Search for the cell housing the specified text and yield its [X, Y] center coordinate. 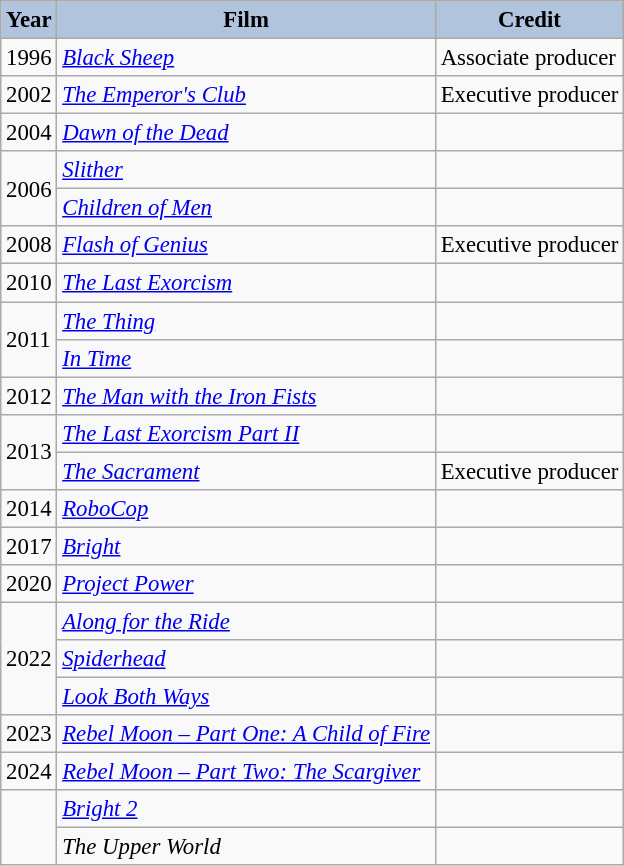
The Thing [246, 321]
The Man with the Iron Fists [246, 396]
Rebel Moon – Part One: A Child of Fire [246, 734]
The Sacrament [246, 471]
2011 [29, 340]
Rebel Moon – Part Two: The Scargiver [246, 772]
2010 [29, 283]
2024 [29, 772]
The Last Exorcism Part II [246, 433]
Project Power [246, 584]
The Last Exorcism [246, 283]
2023 [29, 734]
In Time [246, 358]
Year [29, 20]
Slither [246, 170]
2004 [29, 133]
The Emperor's Club [246, 95]
Bright 2 [246, 809]
2022 [29, 658]
Dawn of the Dead [246, 133]
1996 [29, 58]
2008 [29, 245]
Film [246, 20]
2002 [29, 95]
Credit [529, 20]
2014 [29, 509]
Associate producer [529, 58]
2013 [29, 452]
Bright [246, 546]
The Upper World [246, 847]
Black Sheep [246, 58]
RoboCop [246, 509]
2020 [29, 584]
2017 [29, 546]
Spiderhead [246, 659]
Flash of Genius [246, 245]
2006 [29, 188]
Along for the Ride [246, 621]
Children of Men [246, 208]
Look Both Ways [246, 697]
2012 [29, 396]
